Return the [x, y] coordinate for the center point of the cell that contains the specified text.  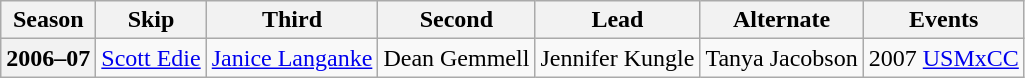
Tanya Jacobson [782, 58]
2006–07 [48, 58]
Skip [151, 20]
Alternate [782, 20]
Second [456, 20]
Season [48, 20]
2007 USMxCC [944, 58]
Scott Edie [151, 58]
Janice Langanke [292, 58]
Dean Gemmell [456, 58]
Events [944, 20]
Lead [618, 20]
Third [292, 20]
Jennifer Kungle [618, 58]
